Scan for the cell matching the given text and deliver its (X, Y) coordinate at center. 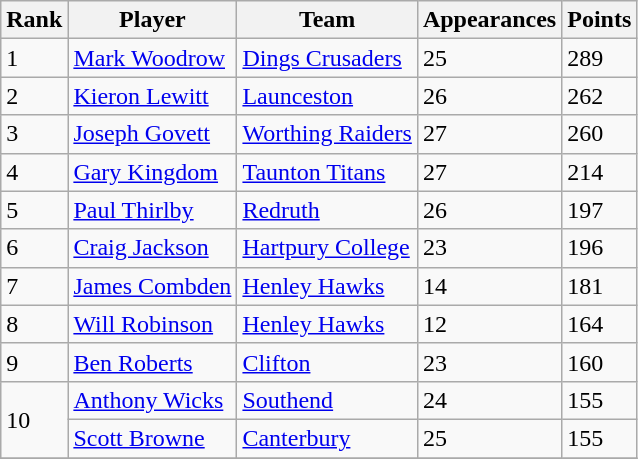
181 (600, 286)
Redruth (327, 210)
197 (600, 210)
24 (489, 400)
3 (34, 134)
Dings Crusaders (327, 58)
Gary Kingdom (152, 172)
Hartpury College (327, 248)
Craig Jackson (152, 248)
10 (34, 419)
Appearances (489, 20)
Joseph Govett (152, 134)
1 (34, 58)
Anthony Wicks (152, 400)
Ben Roberts (152, 362)
Southend (327, 400)
Paul Thirlby (152, 210)
Taunton Titans (327, 172)
4 (34, 172)
260 (600, 134)
Canterbury (327, 438)
14 (489, 286)
196 (600, 248)
Scott Browne (152, 438)
5 (34, 210)
Team (327, 20)
Launceston (327, 96)
12 (489, 324)
6 (34, 248)
164 (600, 324)
214 (600, 172)
Rank (34, 20)
Player (152, 20)
7 (34, 286)
8 (34, 324)
Worthing Raiders (327, 134)
Will Robinson (152, 324)
2 (34, 96)
Mark Woodrow (152, 58)
Clifton (327, 362)
160 (600, 362)
289 (600, 58)
James Combden (152, 286)
262 (600, 96)
9 (34, 362)
Points (600, 20)
Kieron Lewitt (152, 96)
